Locate the cell with the specified text and output its (X, Y) center coordinate. 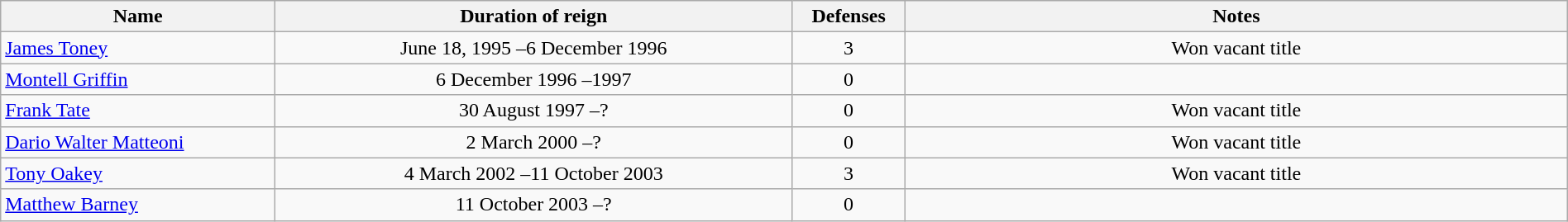
James Toney (138, 48)
Dario Walter Matteoni (138, 142)
2 March 2000 –? (534, 142)
11 October 2003 –? (534, 205)
4 March 2002 –11 October 2003 (534, 173)
Frank Tate (138, 111)
Tony Oakey (138, 173)
30 August 1997 –? (534, 111)
Defenses (849, 17)
6 December 1996 –1997 (534, 79)
Matthew Barney (138, 205)
Notes (1236, 17)
Duration of reign (534, 17)
Name (138, 17)
Montell Griffin (138, 79)
June 18, 1995 –6 December 1996 (534, 48)
